Return (x, y) of the center of cell containing provided text 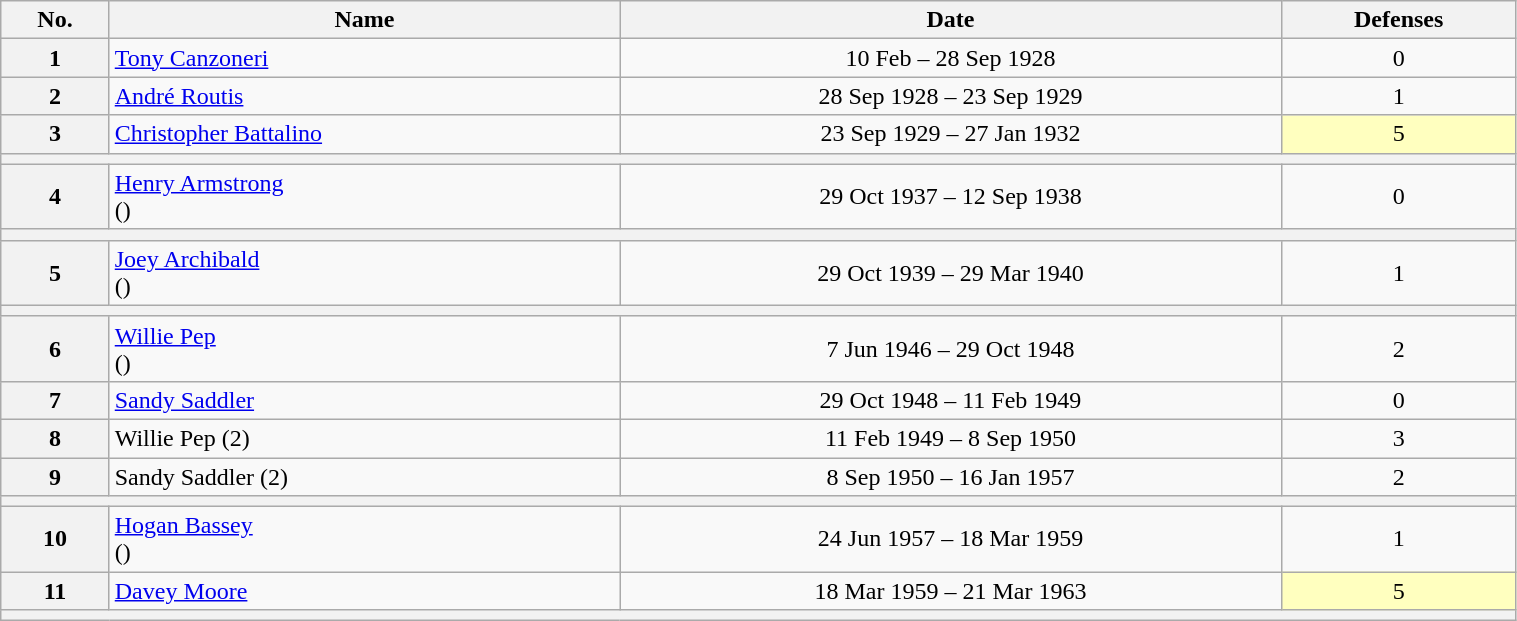
André Routis (364, 96)
28 Sep 1928 – 23 Sep 1929 (951, 96)
7 (55, 400)
No. (55, 20)
8 Sep 1950 – 16 Jan 1957 (951, 477)
Sandy Saddler (2) (364, 477)
29 Oct 1948 – 11 Feb 1949 (951, 400)
Tony Canzoneri (364, 58)
11 Feb 1949 – 8 Sep 1950 (951, 438)
29 Oct 1939 – 29 Mar 1940 (951, 272)
Hogan Bassey() (364, 540)
Date (951, 20)
Sandy Saddler (364, 400)
Joey Archibald() (364, 272)
10 (55, 540)
24 Jun 1957 – 18 Mar 1959 (951, 540)
11 (55, 591)
6 (55, 348)
10 Feb – 28 Sep 1928 (951, 58)
Willie Pep() (364, 348)
9 (55, 477)
23 Sep 1929 – 27 Jan 1932 (951, 134)
Henry Armstrong() (364, 196)
8 (55, 438)
Name (364, 20)
4 (55, 196)
29 Oct 1937 – 12 Sep 1938 (951, 196)
Christopher Battalino (364, 134)
Willie Pep (2) (364, 438)
18 Mar 1959 – 21 Mar 1963 (951, 591)
Defenses (1398, 20)
7 Jun 1946 – 29 Oct 1948 (951, 348)
Davey Moore (364, 591)
